Pinpoint the cell where the given text exists, returning its [x, y] midpoint coordinate. 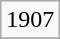
1907 [30, 20]
